Determine the [x, y] coordinate at the center of the cell enclosing the given text.  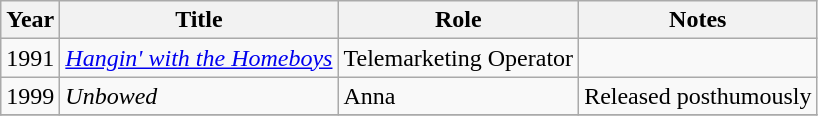
Unbowed [199, 96]
Hangin' with the Homeboys [199, 58]
Notes [698, 20]
Role [458, 20]
Released posthumously [698, 96]
1999 [30, 96]
Title [199, 20]
1991 [30, 58]
Year [30, 20]
Telemarketing Operator [458, 58]
Anna [458, 96]
